Scan for the cell matching the given text and deliver its (x, y) coordinate at center. 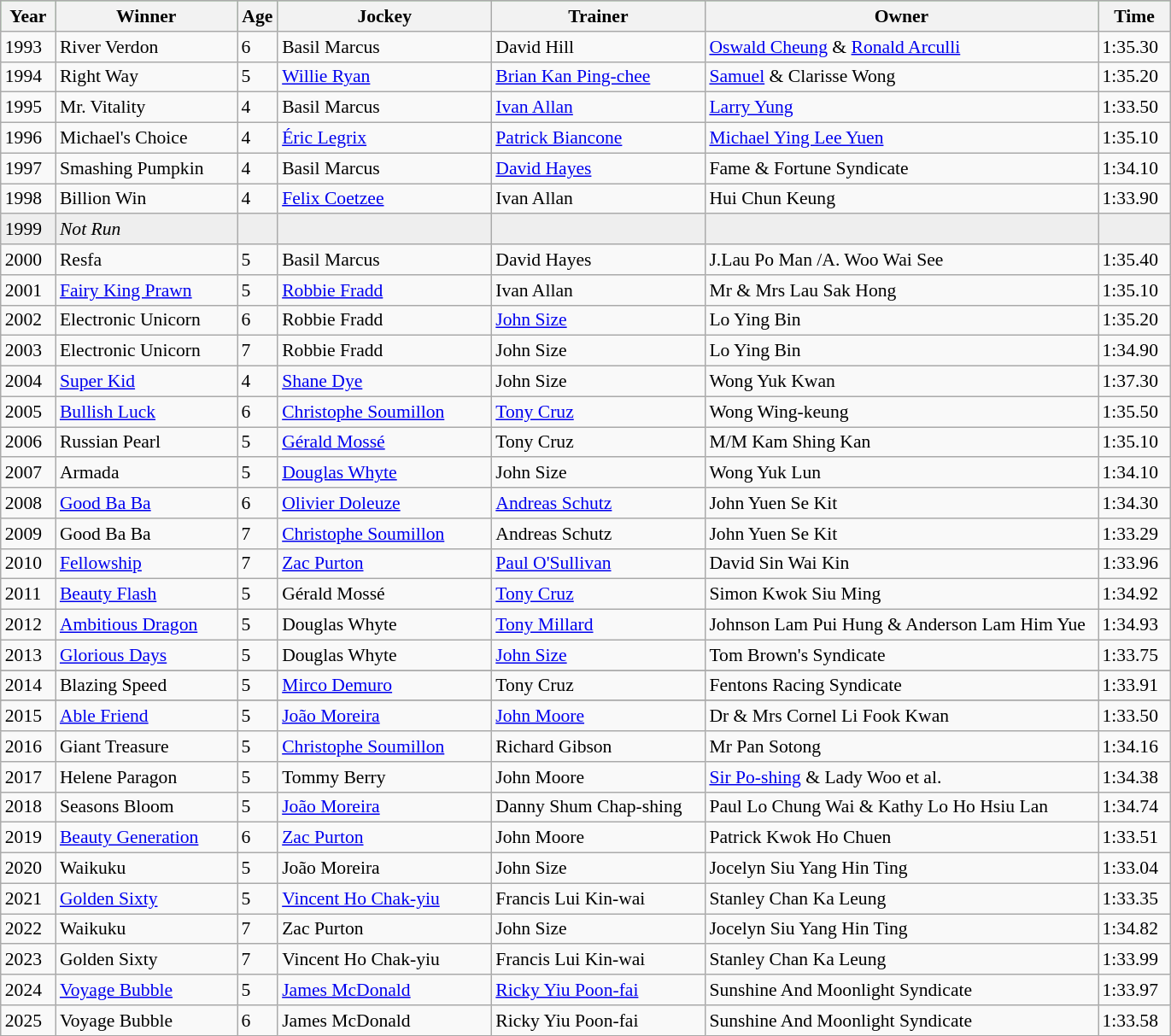
1995 (28, 108)
1:33.90 (1134, 199)
2001 (28, 290)
Age (258, 16)
Samuel & Clarisse Wong (901, 77)
1:33.58 (1134, 1021)
Ambitious Dragon (147, 625)
2007 (28, 473)
Beauty Flash (147, 594)
1:33.97 (1134, 990)
Wong Wing-keung (901, 412)
Glorious Days (147, 655)
2014 (28, 686)
M/M Kam Shing Kan (901, 442)
Beauty Generation (147, 838)
1:34.92 (1134, 594)
Danny Shum Chap-shing (598, 807)
1996 (28, 138)
Giant Treasure (147, 746)
2004 (28, 382)
Fame & Fortune Syndicate (901, 168)
2022 (28, 929)
Mr. Vitality (147, 108)
Winner (147, 16)
2015 (28, 717)
Seasons Bloom (147, 807)
1:33.35 (1134, 898)
2013 (28, 655)
Richard Gibson (598, 746)
1:34.82 (1134, 929)
Paul Lo Chung Wai & Kathy Lo Ho Hsiu Lan (901, 807)
1998 (28, 199)
2010 (28, 564)
2023 (28, 960)
Right Way (147, 77)
Russian Pearl (147, 442)
1997 (28, 168)
Mr Pan Sotong (901, 746)
1:33.96 (1134, 564)
Éric Legrix (384, 138)
Not Run (147, 230)
Year (28, 16)
2018 (28, 807)
J.Lau Po Man /A. Woo Wai See (901, 260)
Bullish Luck (147, 412)
Able Friend (147, 717)
Larry Yung (901, 108)
1:33.51 (1134, 838)
River Verdon (147, 47)
Sir Po-shing & Lady Woo et al. (901, 777)
Patrick Kwok Ho Chuen (901, 838)
Willie Ryan (384, 77)
Wong Yuk Kwan (901, 382)
2016 (28, 746)
2024 (28, 990)
1:34.93 (1134, 625)
2003 (28, 351)
Dr & Mrs Cornel Li Fook Kwan (901, 717)
Blazing Speed (147, 686)
Patrick Biancone (598, 138)
Armada (147, 473)
2020 (28, 869)
1994 (28, 77)
1993 (28, 47)
Time (1134, 16)
1:35.40 (1134, 260)
Super Kid (147, 382)
Wong Yuk Lun (901, 473)
1:35.30 (1134, 47)
Tom Brown's Syndicate (901, 655)
Felix Coetzee (384, 199)
2011 (28, 594)
Hui Chun Keung (901, 199)
Jockey (384, 16)
Mr & Mrs Lau Sak Hong (901, 290)
Brian Kan Ping-chee (598, 77)
2009 (28, 534)
1999 (28, 230)
Michael Ying Lee Yuen (901, 138)
Fentons Racing Syndicate (901, 686)
2025 (28, 1021)
Fellowship (147, 564)
2012 (28, 625)
2006 (28, 442)
David Sin Wai Kin (901, 564)
2005 (28, 412)
1:33.99 (1134, 960)
1:35.50 (1134, 412)
1:33.29 (1134, 534)
1:33.91 (1134, 686)
1:33.04 (1134, 869)
2000 (28, 260)
Oswald Cheung & Ronald Arculli (901, 47)
David Hill (598, 47)
Mirco Demuro (384, 686)
Resfa (147, 260)
Simon Kwok Siu Ming (901, 594)
2008 (28, 503)
1:34.90 (1134, 351)
Johnson Lam Pui Hung & Anderson Lam Him Yue (901, 625)
Shane Dye (384, 382)
Fairy King Prawn (147, 290)
Tony Millard (598, 625)
Billion Win (147, 199)
2017 (28, 777)
2021 (28, 898)
Smashing Pumpkin (147, 168)
Owner (901, 16)
Paul O'Sullivan (598, 564)
2019 (28, 838)
1:34.74 (1134, 807)
Trainer (598, 16)
Michael's Choice (147, 138)
Helene Paragon (147, 777)
1:37.30 (1134, 382)
Olivier Doleuze (384, 503)
1:33.75 (1134, 655)
1:34.16 (1134, 746)
Tommy Berry (384, 777)
2002 (28, 320)
1:34.38 (1134, 777)
1:34.30 (1134, 503)
